Capture the cell that displays the provided text and extract its [X, Y] central coordinate. 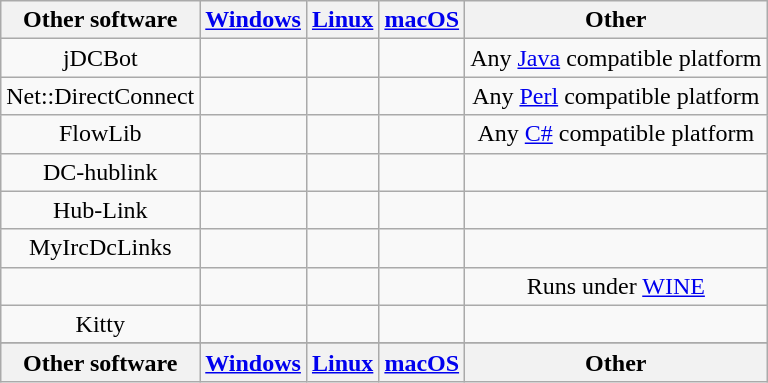
Hub-Link [100, 210]
DC-hublink [100, 172]
Kitty [100, 324]
Any Perl compatible platform [616, 96]
Runs under WINE [616, 286]
Any C# compatible platform [616, 134]
jDCBot [100, 58]
Any Java compatible platform [616, 58]
MyIrcDcLinks [100, 248]
Net::DirectConnect [100, 96]
FlowLib [100, 134]
